From the cell containing the given text, extract its center point as [X, Y] coordinate. 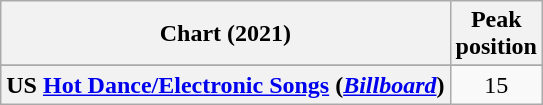
Chart (2021) [226, 34]
US Hot Dance/Electronic Songs (Billboard) [226, 85]
Peakposition [496, 34]
15 [496, 85]
